Capture the cell that displays the provided text and extract its (X, Y) central coordinate. 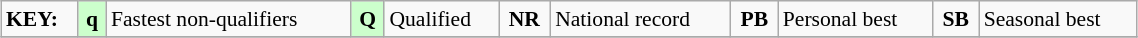
q (92, 19)
Qualified (441, 19)
PB (754, 19)
SB (956, 19)
Personal best (856, 19)
Fastest non-qualifiers (228, 19)
KEY: (40, 19)
National record (640, 19)
NR (524, 19)
Seasonal best (1058, 19)
Q (368, 19)
